Find where the given text appears and provide that cell's center as [x, y] coordinate. 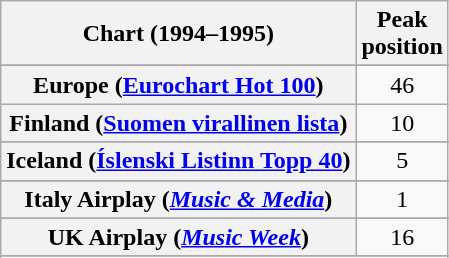
1 [402, 199]
5 [402, 161]
Finland (Suomen virallinen lista) [178, 123]
UK Airplay (Music Week) [178, 237]
Europe (Eurochart Hot 100) [178, 85]
46 [402, 85]
Italy Airplay (Music & Media) [178, 199]
16 [402, 237]
Chart (1994–1995) [178, 34]
Peakposition [402, 34]
10 [402, 123]
Iceland (Íslenski Listinn Topp 40) [178, 161]
